Search for the cell housing the specified text and yield its (x, y) center coordinate. 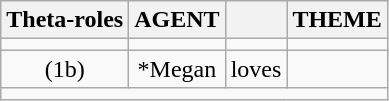
Theta-roles (65, 20)
(1b) (65, 69)
*Megan (177, 69)
THEME (337, 20)
loves (256, 69)
AGENT (177, 20)
